From the cell containing the given text, extract its center point as (X, Y) coordinate. 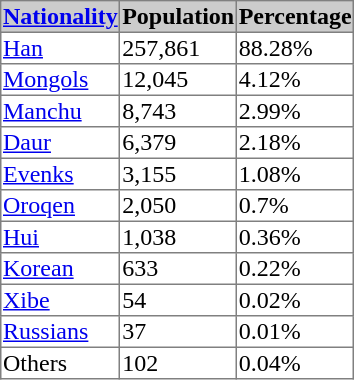
Population (178, 17)
Oroqen (60, 206)
2,050 (178, 206)
Daur (60, 143)
2.99% (294, 111)
37 (178, 332)
0.7% (294, 206)
0.36% (294, 237)
2.18% (294, 143)
Manchu (60, 111)
Han (60, 48)
4.12% (294, 80)
Korean (60, 269)
Nationality (60, 17)
Others (60, 363)
0.04% (294, 363)
88.28% (294, 48)
257,861 (178, 48)
Xibe (60, 300)
633 (178, 269)
Evenks (60, 174)
1.08% (294, 174)
Percentage (294, 17)
1,038 (178, 237)
Hui (60, 237)
0.22% (294, 269)
8,743 (178, 111)
0.02% (294, 300)
Mongols (60, 80)
Russians (60, 332)
54 (178, 300)
102 (178, 363)
12,045 (178, 80)
3,155 (178, 174)
6,379 (178, 143)
0.01% (294, 332)
